Find where the given text appears and provide that cell's center as [X, Y] coordinate. 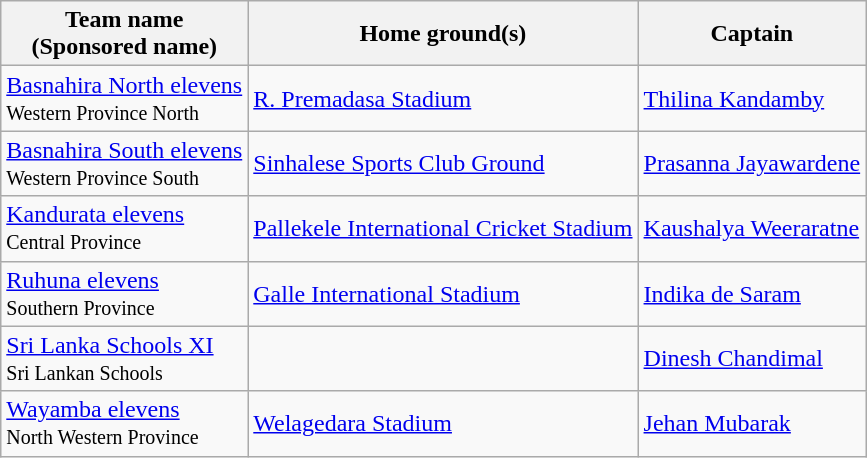
Home ground(s) [443, 34]
Sri Lanka Schools XISri Lankan Schools [124, 358]
Sinhalese Sports Club Ground [443, 164]
R. Premadasa Stadium [443, 98]
Kaushalya Weeraratne [752, 228]
Thilina Kandamby [752, 98]
Captain [752, 34]
Basnahira South elevensWestern Province South [124, 164]
Basnahira North elevensWestern Province North [124, 98]
Prasanna Jayawardene [752, 164]
Team name(Sponsored name) [124, 34]
Kandurata elevensCentral Province [124, 228]
Wayamba elevensNorth Western Province [124, 424]
Jehan Mubarak [752, 424]
Dinesh Chandimal [752, 358]
Ruhuna elevensSouthern Province [124, 294]
Pallekele International Cricket Stadium [443, 228]
Welagedara Stadium [443, 424]
Galle International Stadium [443, 294]
Indika de Saram [752, 294]
